Capture the cell that displays the provided text and extract its (x, y) central coordinate. 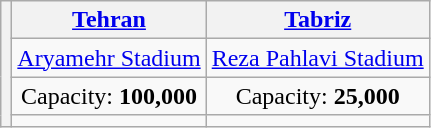
Aryamehr Stadium (109, 58)
Tabriz (318, 20)
Reza Pahlavi Stadium (318, 58)
Capacity: 25,000 (318, 96)
Tehran (109, 20)
Capacity: 100,000 (109, 96)
